Determine the [x, y] coordinate at the center of the cell enclosing the given text.  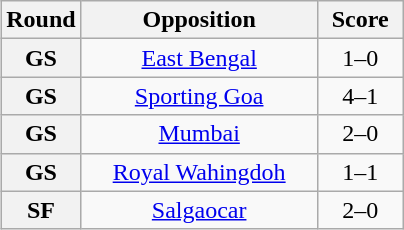
East Bengal [199, 58]
Round [41, 20]
Royal Wahingdoh [199, 172]
SF [41, 210]
Mumbai [199, 134]
Salgaocar [199, 210]
Score [360, 20]
Sporting Goa [199, 96]
1–0 [360, 58]
1–1 [360, 172]
Opposition [199, 20]
4–1 [360, 96]
